Identify which cell holds the provided text, then report its [X, Y] central coordinate. 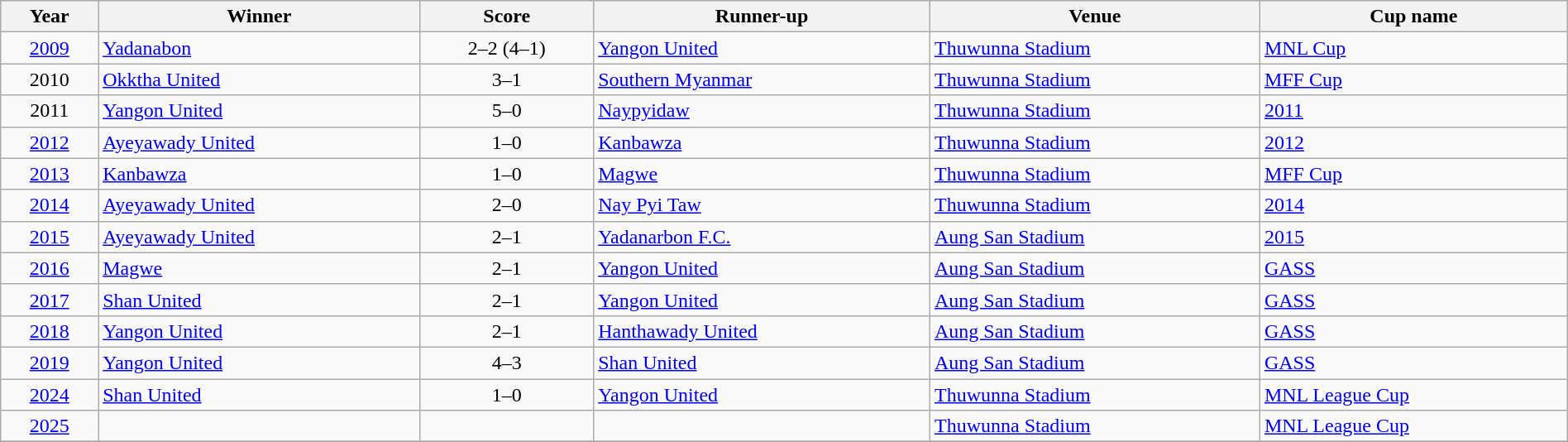
Yadanabon [260, 48]
Runner-up [762, 17]
2010 [50, 79]
Year [50, 17]
2019 [50, 363]
Hanthawady United [762, 331]
2009 [50, 48]
MNL Cup [1413, 48]
Score [507, 17]
Winner [260, 17]
2025 [50, 426]
2017 [50, 300]
4–3 [507, 363]
5–0 [507, 111]
Okktha United [260, 79]
2018 [50, 331]
2–0 [507, 205]
Cup name [1413, 17]
Venue [1095, 17]
Southern Myanmar [762, 79]
Yadanarbon F.C. [762, 237]
2016 [50, 268]
2013 [50, 174]
Naypyidaw [762, 111]
2024 [50, 395]
3–1 [507, 79]
Nay Pyi Taw [762, 205]
2–2 (4–1) [507, 48]
